Scan for the cell matching the given text and deliver its [X, Y] coordinate at center. 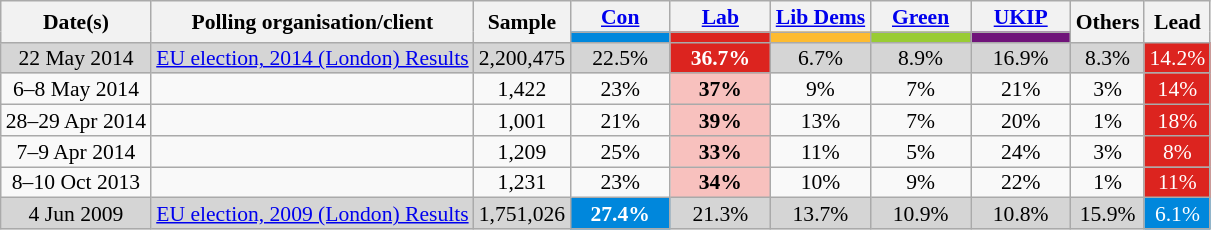
8.3% [1108, 58]
21.3% [720, 214]
39% [720, 120]
1,001 [522, 120]
16.9% [1021, 58]
UKIP [1021, 16]
13.7% [820, 214]
37% [720, 90]
22.5% [620, 58]
Date(s) [76, 22]
6.7% [820, 58]
1,231 [522, 182]
10.9% [921, 214]
8–10 Oct 2013 [76, 182]
5% [921, 152]
24% [1021, 152]
15.9% [1108, 214]
13% [820, 120]
6–8 May 2014 [76, 90]
34% [720, 182]
EU election, 2009 (London) Results [312, 214]
14% [1177, 90]
Lab [720, 16]
EU election, 2014 (London) Results [312, 58]
4 Jun 2009 [76, 214]
Lib Dems [820, 16]
1,422 [522, 90]
8.9% [921, 58]
25% [620, 152]
6.1% [1177, 214]
Sample [522, 22]
Green [921, 16]
27.4% [620, 214]
22% [1021, 182]
1,751,026 [522, 214]
28–29 Apr 2014 [76, 120]
22 May 2014 [76, 58]
Others [1108, 22]
8% [1177, 152]
1,209 [522, 152]
33% [720, 152]
7–9 Apr 2014 [76, 152]
10.8% [1021, 214]
2,200,475 [522, 58]
36.7% [720, 58]
Polling organisation/client [312, 22]
10% [820, 182]
20% [1021, 120]
18% [1177, 120]
Lead [1177, 22]
Con [620, 16]
14.2% [1177, 58]
